Find where the given text appears and provide that cell's center as (x, y) coordinate. 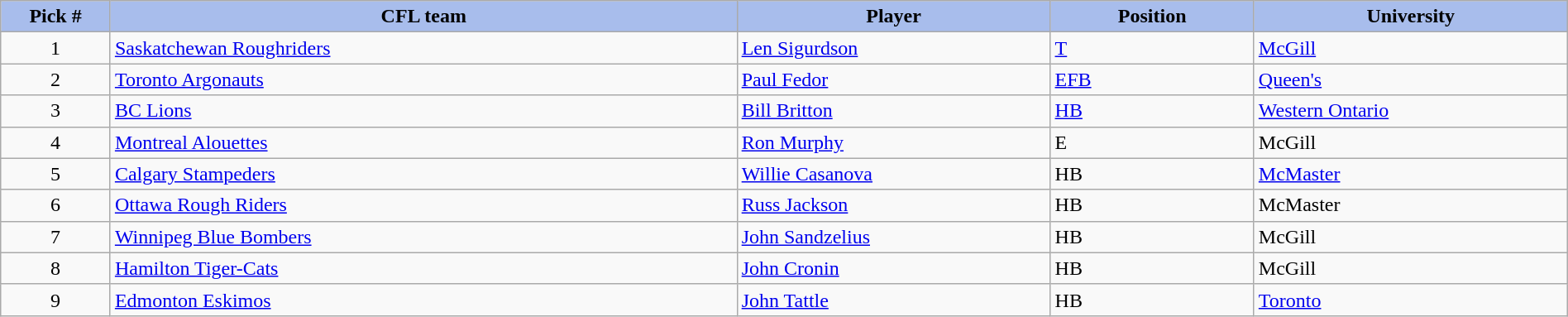
Len Sigurdson (893, 48)
Winnipeg Blue Bombers (423, 237)
Position (1152, 17)
4 (56, 142)
Montreal Alouettes (423, 142)
E (1152, 142)
Queen's (1411, 79)
T (1152, 48)
Willie Casanova (893, 174)
7 (56, 237)
Western Ontario (1411, 111)
John Sandzelius (893, 237)
Russ Jackson (893, 205)
9 (56, 300)
Bill Britton (893, 111)
EFB (1152, 79)
5 (56, 174)
Player (893, 17)
Toronto (1411, 300)
Ron Murphy (893, 142)
Calgary Stampeders (423, 174)
1 (56, 48)
Saskatchewan Roughriders (423, 48)
John Tattle (893, 300)
Hamilton Tiger-Cats (423, 268)
Toronto Argonauts (423, 79)
Edmonton Eskimos (423, 300)
3 (56, 111)
Pick # (56, 17)
CFL team (423, 17)
8 (56, 268)
Ottawa Rough Riders (423, 205)
John Cronin (893, 268)
BC Lions (423, 111)
Paul Fedor (893, 79)
University (1411, 17)
2 (56, 79)
6 (56, 205)
